Scan for the cell matching the given text and deliver its (X, Y) coordinate at center. 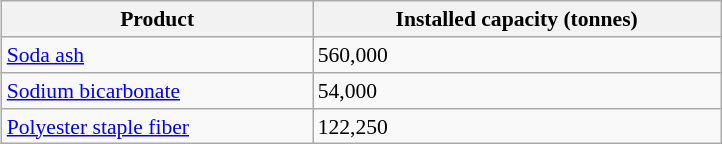
122,250 (517, 126)
Sodium bicarbonate (158, 91)
Polyester staple fiber (158, 126)
560,000 (517, 55)
54,000 (517, 91)
Installed capacity (tonnes) (517, 19)
Soda ash (158, 55)
Product (158, 19)
